Scan for the cell matching the given text and deliver its [X, Y] coordinate at center. 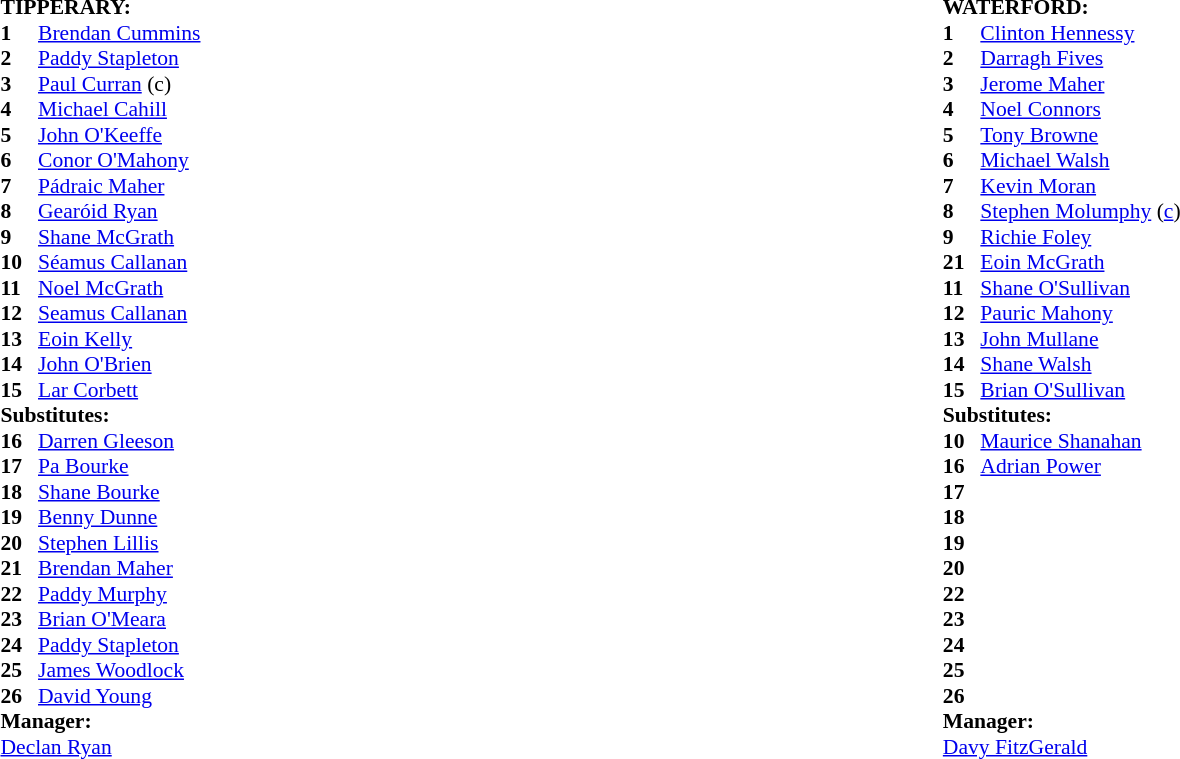
Paddy Murphy [119, 594]
Pádraic Maher [119, 186]
Stephen Molumphy (c) [1080, 211]
Noel McGrath [119, 288]
Shane McGrath [119, 237]
Jerome Maher [1080, 84]
Shane Bourke [119, 492]
Seamus Callanan [119, 313]
Richie Foley [1080, 237]
Pauric Mahony [1080, 313]
Maurice Shanahan [1080, 441]
Brian O'Meara [119, 619]
Michael Cahill [119, 109]
Manager: [100, 721]
Shane Walsh [1080, 365]
Pa Bourke [119, 467]
Darren Gleeson [119, 441]
Eoin McGrath [1080, 263]
Gearóid Ryan [119, 211]
Benny Dunne [119, 517]
Séamus Callanan [119, 263]
Kevin Moran [1080, 186]
Paul Curran (c) [119, 84]
John O'Keeffe [119, 135]
Stephen Lillis [119, 543]
Adrian Power [1080, 467]
Michael Walsh [1080, 161]
Eoin Kelly [119, 339]
John O'Brien [119, 365]
Brendan Maher [119, 569]
Brendan Cummins [119, 33]
Clinton Hennessy [1080, 33]
Conor O'Mahony [119, 161]
James Woodlock [119, 671]
Tony Browne [1080, 135]
Darragh Fives [1080, 59]
Shane O'Sullivan [1080, 288]
John Mullane [1080, 339]
Brian O'Sullivan [1080, 390]
Lar Corbett [119, 390]
Substitutes: [100, 415]
David Young [119, 696]
Noel Connors [1080, 109]
